Extract the [X, Y] coordinate from the center of the cell holding the provided text.  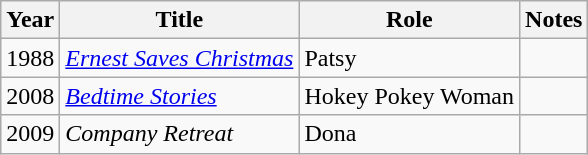
2008 [30, 96]
Year [30, 20]
Patsy [410, 58]
2009 [30, 134]
Hokey Pokey Woman [410, 96]
Title [180, 20]
Company Retreat [180, 134]
Role [410, 20]
Dona [410, 134]
Ernest Saves Christmas [180, 58]
Notes [554, 20]
1988 [30, 58]
Bedtime Stories [180, 96]
